Scan for the cell matching the given text and deliver its [x, y] coordinate at center. 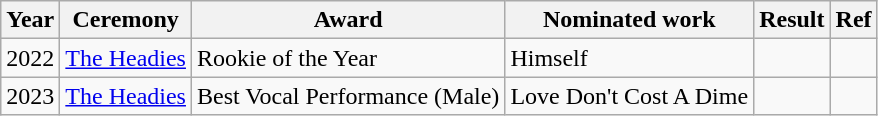
Nominated work [630, 20]
Rookie of the Year [348, 58]
Best Vocal Performance (Male) [348, 96]
Award [348, 20]
Ceremony [126, 20]
Love Don't Cost A Dime [630, 96]
Year [30, 20]
Result [792, 20]
2023 [30, 96]
Ref [854, 20]
Himself [630, 58]
2022 [30, 58]
